Search for the cell housing the specified text and yield its [X, Y] center coordinate. 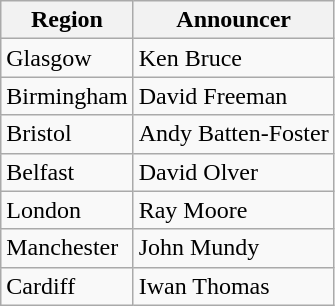
London [67, 210]
David Freeman [234, 96]
Announcer [234, 20]
John Mundy [234, 248]
Ken Bruce [234, 58]
Region [67, 20]
David Olver [234, 172]
Birmingham [67, 96]
Manchester [67, 248]
Glasgow [67, 58]
Iwan Thomas [234, 286]
Belfast [67, 172]
Bristol [67, 134]
Andy Batten-Foster [234, 134]
Cardiff [67, 286]
Ray Moore [234, 210]
